Scan for the cell matching the given text and deliver its [x, y] coordinate at center. 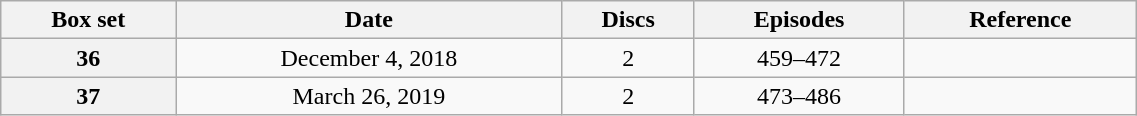
Discs [628, 20]
March 26, 2019 [369, 96]
473–486 [798, 96]
36 [88, 58]
Episodes [798, 20]
Reference [1020, 20]
December 4, 2018 [369, 58]
459–472 [798, 58]
37 [88, 96]
Box set [88, 20]
Date [369, 20]
